Locate the cell with the specified text and output its (x, y) center coordinate. 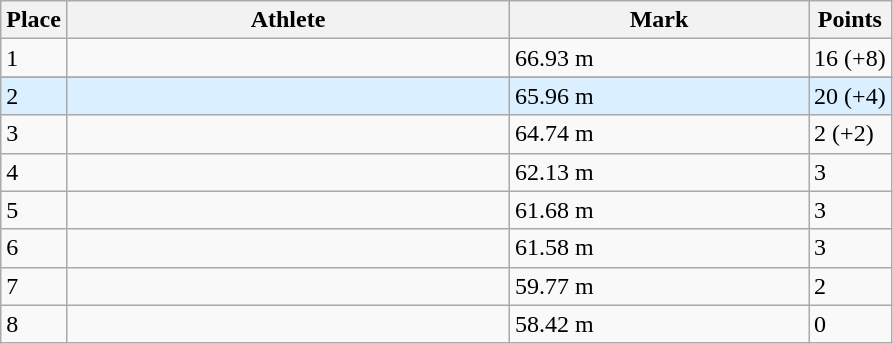
1 (34, 58)
2 (+2) (850, 134)
0 (850, 324)
59.77 m (660, 286)
8 (34, 324)
61.58 m (660, 248)
20 (+4) (850, 96)
Mark (660, 20)
16 (+8) (850, 58)
5 (34, 210)
4 (34, 172)
Place (34, 20)
Points (850, 20)
61.68 m (660, 210)
58.42 m (660, 324)
7 (34, 286)
62.13 m (660, 172)
Athlete (288, 20)
65.96 m (660, 96)
6 (34, 248)
64.74 m (660, 134)
66.93 m (660, 58)
